Return [X, Y] of the center of cell containing provided text 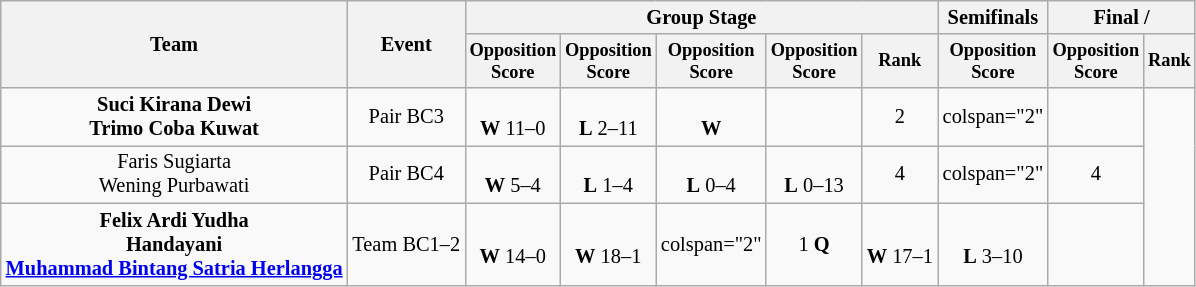
W 18–1 [609, 244]
W 5–4 [513, 174]
Semifinals [993, 17]
L 0–13 [814, 174]
L 1–4 [609, 174]
W 17–1 [900, 244]
Final / [1122, 17]
Faris SugiartaWening Purbawati [174, 174]
L 2–11 [609, 117]
W [711, 117]
Pair BC3 [406, 117]
W 11–0 [513, 117]
W 14–0 [513, 244]
Pair BC4 [406, 174]
2 [900, 117]
Group Stage [702, 17]
Team BC1–2 [406, 244]
Felix Ardi YudhaHandayaniMuhammad Bintang Satria Herlangga [174, 244]
Suci Kirana DewiTrimo Coba Kuwat [174, 117]
L 3–10 [993, 244]
Event [406, 44]
1 Q [814, 244]
L 0–4 [711, 174]
Team [174, 44]
